Capture the cell that displays the provided text and extract its [x, y] central coordinate. 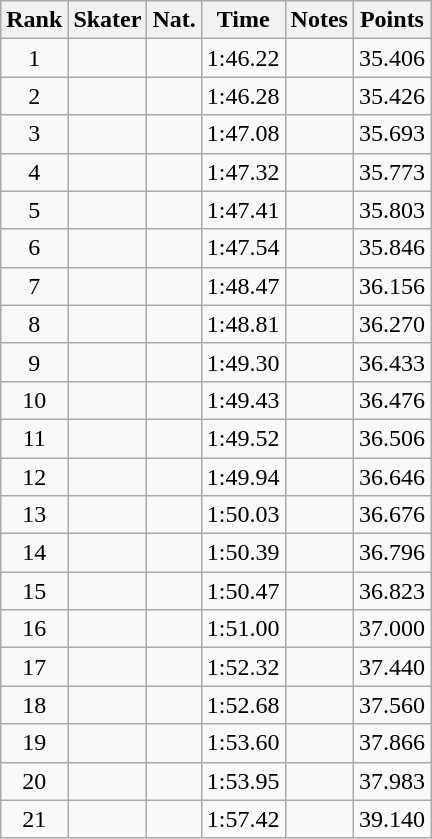
Nat. [174, 20]
35.846 [392, 248]
35.773 [392, 172]
36.796 [392, 553]
1:57.42 [243, 819]
36.823 [392, 591]
1:48.47 [243, 286]
37.983 [392, 781]
37.560 [392, 705]
37.866 [392, 743]
36.270 [392, 324]
1:52.32 [243, 667]
35.693 [392, 134]
1:50.47 [243, 591]
Rank [34, 20]
36.433 [392, 362]
Points [392, 20]
1 [34, 58]
20 [34, 781]
1:53.95 [243, 781]
36.646 [392, 477]
18 [34, 705]
1:49.43 [243, 400]
14 [34, 553]
1:52.68 [243, 705]
35.406 [392, 58]
1:53.60 [243, 743]
37.000 [392, 629]
1:47.54 [243, 248]
Notes [319, 20]
4 [34, 172]
37.440 [392, 667]
1:49.94 [243, 477]
1:48.81 [243, 324]
36.676 [392, 515]
7 [34, 286]
19 [34, 743]
36.506 [392, 438]
1:49.30 [243, 362]
1:46.22 [243, 58]
12 [34, 477]
11 [34, 438]
1:49.52 [243, 438]
6 [34, 248]
1:50.39 [243, 553]
10 [34, 400]
17 [34, 667]
1:46.28 [243, 96]
Skater [108, 20]
1:51.00 [243, 629]
36.156 [392, 286]
39.140 [392, 819]
16 [34, 629]
9 [34, 362]
21 [34, 819]
35.803 [392, 210]
3 [34, 134]
13 [34, 515]
1:47.32 [243, 172]
35.426 [392, 96]
36.476 [392, 400]
Time [243, 20]
2 [34, 96]
15 [34, 591]
1:47.41 [243, 210]
8 [34, 324]
1:47.08 [243, 134]
1:50.03 [243, 515]
5 [34, 210]
